Provide the [X, Y] coordinate of the cell's center where the given text is located.  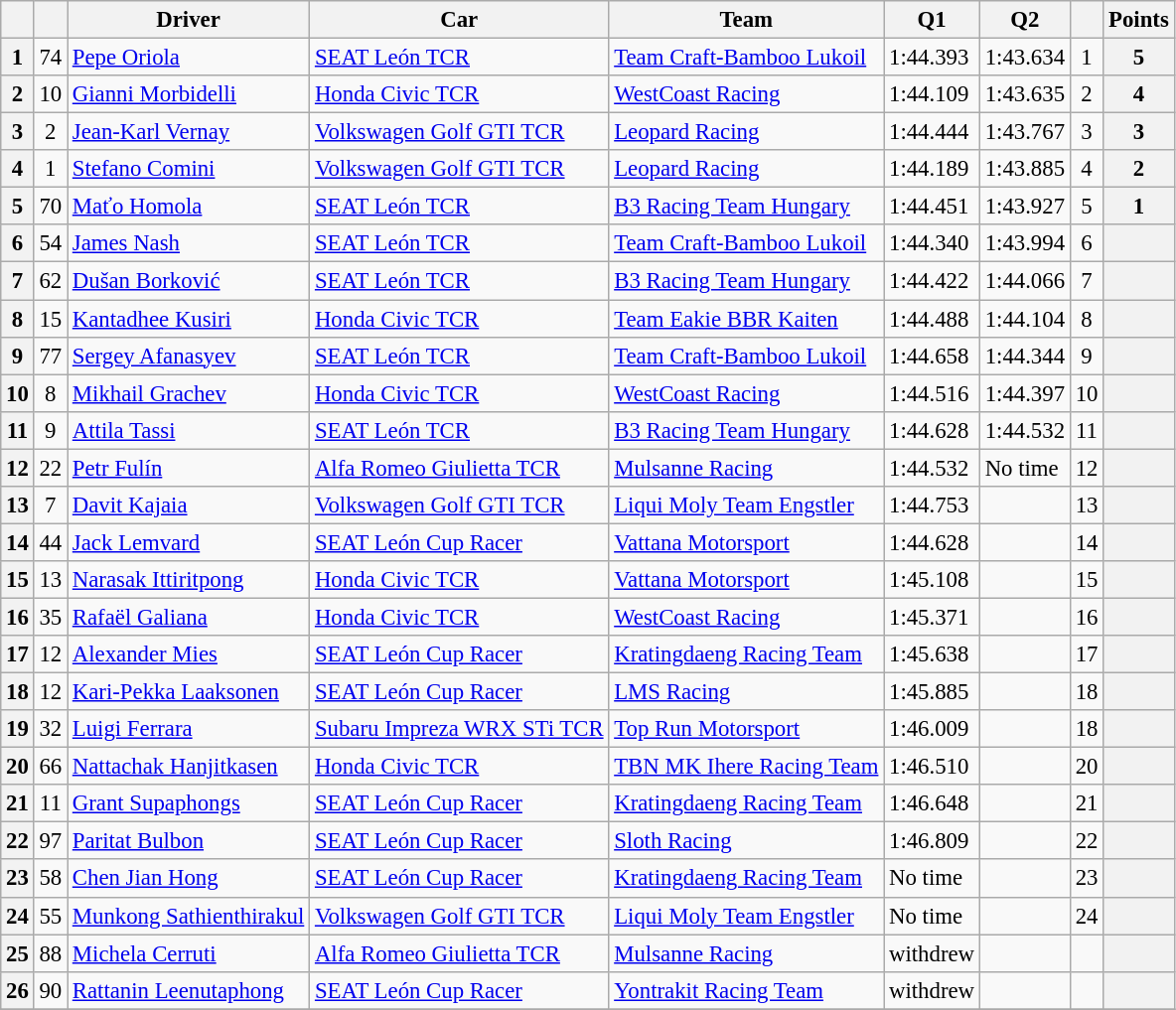
1:43.927 [1025, 207]
Team Eakie BBR Kaiten [747, 319]
Q1 [932, 20]
Munkong Sathienthirakul [189, 916]
Michela Cerruti [189, 953]
90 [50, 990]
Top Run Motorsport [747, 729]
58 [50, 879]
1:44.516 [932, 393]
1:44.753 [932, 505]
Q2 [1025, 20]
Points [1138, 20]
1:43.634 [1025, 58]
1:45.108 [932, 580]
1:44.066 [1025, 281]
Luigi Ferrara [189, 729]
1:44.488 [932, 319]
Driver [189, 20]
Team [747, 20]
25 [18, 953]
Jean-Karl Vernay [189, 132]
Grant Supaphongs [189, 803]
54 [50, 243]
1:43.635 [1025, 94]
Attila Tassi [189, 430]
1:44.422 [932, 281]
Sloth Racing [747, 841]
Rattanin Leenutaphong [189, 990]
1:46.809 [932, 841]
Nattachak Hanjitkasen [189, 767]
Maťo Homola [189, 207]
1:44.109 [932, 94]
Yontrakit Racing Team [747, 990]
Alexander Mies [189, 654]
19 [18, 729]
1:44.397 [1025, 393]
1:45.885 [932, 692]
1:46.510 [932, 767]
1:43.994 [1025, 243]
1:44.393 [932, 58]
Car [459, 20]
Jack Lemvard [189, 542]
1:44.340 [932, 243]
1:44.451 [932, 207]
Pepe Oriola [189, 58]
32 [50, 729]
77 [50, 356]
Paritat Bulbon [189, 841]
97 [50, 841]
88 [50, 953]
Chen Jian Hong [189, 879]
1:43.767 [1025, 132]
70 [50, 207]
TBN MK Ihere Racing Team [747, 767]
66 [50, 767]
Petr Fulín [189, 468]
62 [50, 281]
Stefano Comini [189, 169]
35 [50, 617]
Kantadhee Kusiri [189, 319]
1:46.648 [932, 803]
1:44.658 [932, 356]
LMS Racing [747, 692]
Dušan Borković [189, 281]
44 [50, 542]
Narasak Ittiritpong [189, 580]
1:43.885 [1025, 169]
1:44.104 [1025, 319]
1:46.009 [932, 729]
1:45.638 [932, 654]
1:44.444 [932, 132]
Gianni Morbidelli [189, 94]
55 [50, 916]
Kari-Pekka Laaksonen [189, 692]
Mikhail Grachev [189, 393]
1:45.371 [932, 617]
26 [18, 990]
Sergey Afanasyev [189, 356]
1:44.189 [932, 169]
Rafaël Galiana [189, 617]
1:44.344 [1025, 356]
74 [50, 58]
Subaru Impreza WRX STi TCR [459, 729]
Davit Kajaia [189, 505]
James Nash [189, 243]
